Extract the [x, y] coordinate from the center of the cell holding the provided text.  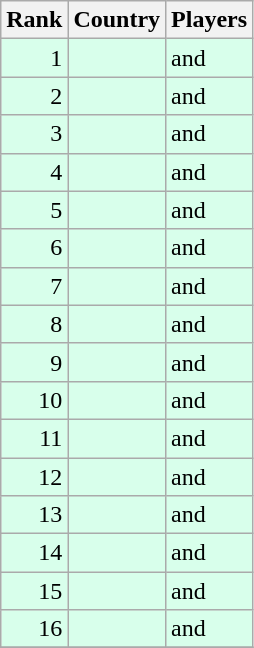
10 [34, 400]
11 [34, 438]
5 [34, 210]
8 [34, 324]
15 [34, 591]
12 [34, 477]
1 [34, 58]
7 [34, 286]
6 [34, 248]
13 [34, 515]
2 [34, 96]
14 [34, 553]
3 [34, 134]
4 [34, 172]
Country [117, 20]
Players [210, 20]
Rank [34, 20]
9 [34, 362]
16 [34, 629]
